Return the [X, Y] coordinate for the center point of the cell that contains the specified text.  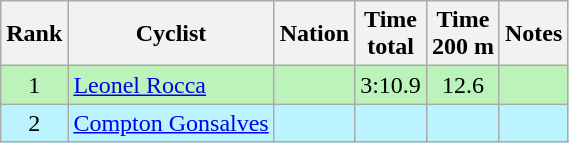
Rank [34, 34]
Leonel Rocca [171, 85]
Compton Gonsalves [171, 123]
2 [34, 123]
3:10.9 [391, 85]
Nation [314, 34]
Time200 m [462, 34]
12.6 [462, 85]
Notes [533, 34]
Cyclist [171, 34]
1 [34, 85]
Timetotal [391, 34]
